Pinpoint the cell where the given text exists, returning its (X, Y) midpoint coordinate. 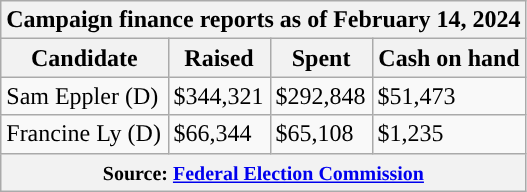
$344,321 (219, 96)
Raised (219, 58)
$51,473 (449, 96)
Sam Eppler (D) (84, 96)
$1,235 (449, 134)
$66,344 (219, 134)
Candidate (84, 58)
$65,108 (321, 134)
Francine Ly (D) (84, 134)
Spent (321, 58)
Campaign finance reports as of February 14, 2024 (264, 20)
Source: Federal Election Commission (264, 172)
$292,848 (321, 96)
Cash on hand (449, 58)
